Pinpoint the cell where the given text exists, returning its (x, y) midpoint coordinate. 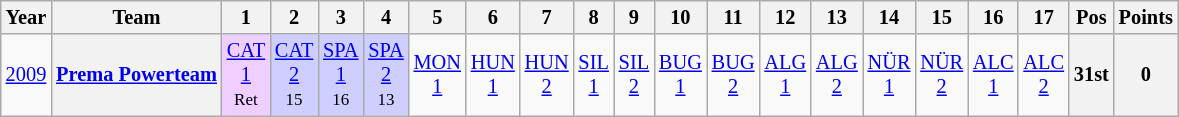
ALG2 (837, 75)
CAT1Ret (246, 75)
3 (340, 17)
4 (386, 17)
ALG1 (785, 75)
CAT215 (294, 75)
Year (26, 17)
NÜR2 (942, 75)
7 (547, 17)
SIL2 (634, 75)
Pos (1092, 17)
12 (785, 17)
5 (438, 17)
BUG2 (734, 75)
2009 (26, 75)
SPA116 (340, 75)
SPA213 (386, 75)
HUN1 (493, 75)
15 (942, 17)
Prema Powerteam (136, 75)
8 (594, 17)
ALC2 (1043, 75)
9 (634, 17)
1 (246, 17)
16 (993, 17)
SIL1 (594, 75)
14 (890, 17)
6 (493, 17)
2 (294, 17)
13 (837, 17)
HUN2 (547, 75)
31st (1092, 75)
0 (1146, 75)
BUG1 (680, 75)
Team (136, 17)
Points (1146, 17)
10 (680, 17)
ALC1 (993, 75)
MON1 (438, 75)
17 (1043, 17)
NÜR1 (890, 75)
11 (734, 17)
